Determine the (X, Y) coordinate at the center of the cell enclosing the given text.  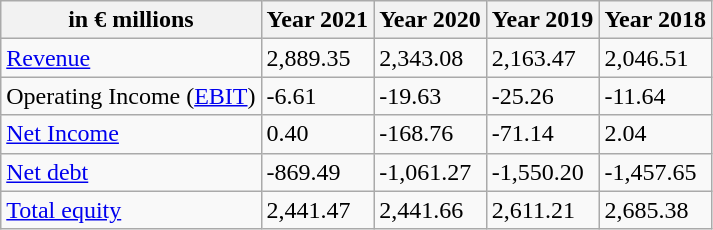
-168.76 (430, 134)
2,611.21 (542, 210)
-1,550.20 (542, 172)
2.04 (656, 134)
in € millions (131, 20)
Revenue (131, 58)
Net Income (131, 134)
-71.14 (542, 134)
Net debt (131, 172)
-25.26 (542, 96)
Year 2020 (430, 20)
Operating Income (EBIT) (131, 96)
Year 2018 (656, 20)
0.40 (318, 134)
-869.49 (318, 172)
2,441.47 (318, 210)
2,343.08 (430, 58)
Year 2019 (542, 20)
-19.63 (430, 96)
2,889.35 (318, 58)
-6.61 (318, 96)
Total equity (131, 210)
2,046.51 (656, 58)
2,441.66 (430, 210)
-11.64 (656, 96)
-1,061.27 (430, 172)
2,163.47 (542, 58)
Year 2021 (318, 20)
-1,457.65 (656, 172)
2,685.38 (656, 210)
